Identify which cell holds the provided text, then report its [X, Y] central coordinate. 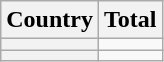
Total [130, 20]
Country [50, 20]
